Identify which cell holds the provided text, then report its (x, y) central coordinate. 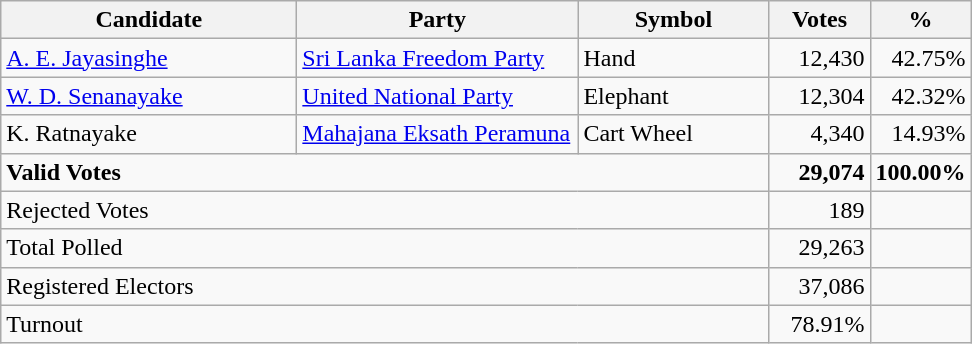
W. D. Senanayake (149, 96)
Mahajana Eksath Peramuna (438, 134)
29,074 (820, 172)
Votes (820, 20)
Sri Lanka Freedom Party (438, 58)
100.00% (920, 172)
29,263 (820, 248)
14.93% (920, 134)
Cart Wheel (674, 134)
Total Polled (385, 248)
42.75% (920, 58)
189 (820, 210)
United National Party (438, 96)
37,086 (820, 286)
Registered Electors (385, 286)
Rejected Votes (385, 210)
12,430 (820, 58)
A. E. Jayasinghe (149, 58)
Party (438, 20)
Symbol (674, 20)
Hand (674, 58)
% (920, 20)
12,304 (820, 96)
4,340 (820, 134)
K. Ratnayake (149, 134)
Candidate (149, 20)
Elephant (674, 96)
Valid Votes (385, 172)
42.32% (920, 96)
Turnout (385, 324)
78.91% (820, 324)
